Locate the cell with the specified text and output its [x, y] center coordinate. 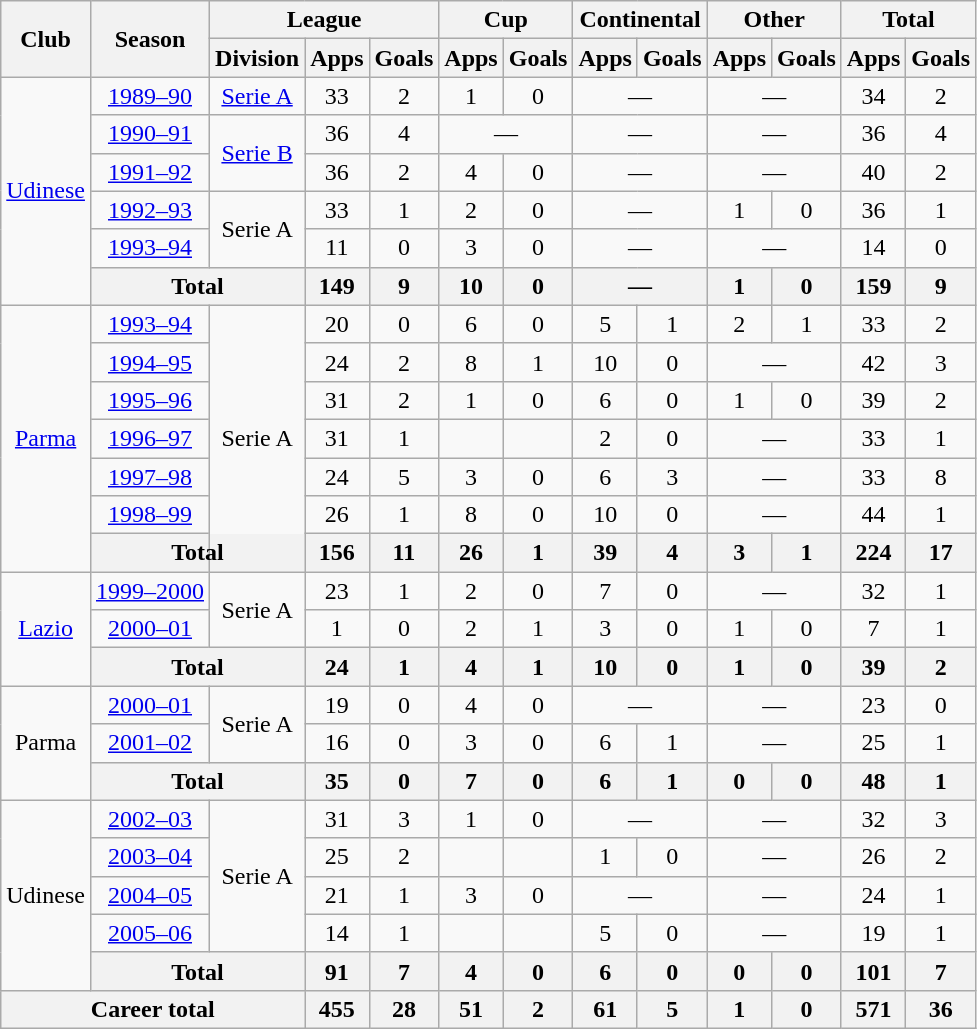
2004–05 [150, 895]
61 [605, 1009]
2005–06 [150, 933]
17 [941, 553]
455 [337, 1009]
159 [873, 286]
Season [150, 39]
224 [873, 553]
20 [337, 324]
51 [471, 1009]
League [324, 20]
Serie B [258, 153]
571 [873, 1009]
1994–95 [150, 362]
1995–96 [150, 400]
2002–03 [150, 819]
1989–90 [150, 96]
Career total [153, 1009]
1997–98 [150, 477]
Lazio [46, 629]
Other [774, 20]
21 [337, 895]
34 [873, 96]
Club [46, 39]
1998–99 [150, 515]
42 [873, 362]
1996–97 [150, 438]
1992–93 [150, 210]
44 [873, 515]
Division [258, 58]
28 [404, 1009]
1999–2000 [150, 591]
156 [337, 553]
149 [337, 286]
Continental [640, 20]
2003–04 [150, 857]
91 [337, 971]
16 [337, 743]
101 [873, 971]
40 [873, 172]
Cup [506, 20]
1990–91 [150, 134]
2001–02 [150, 743]
48 [873, 781]
1991–92 [150, 172]
35 [337, 781]
